Scan for the cell matching the given text and deliver its (X, Y) coordinate at center. 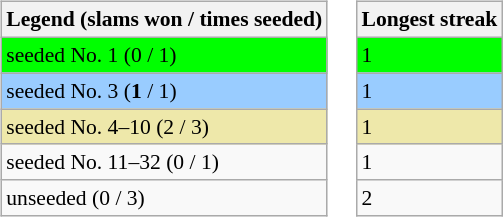
2 (429, 198)
seeded No. 11–32 (0 / 1) (164, 162)
seeded No. 3 (1 / 1) (164, 91)
seeded No. 4–10 (2 / 3) (164, 127)
Legend (slams won / times seeded) (164, 20)
seeded No. 1 (0 / 1) (164, 55)
unseeded (0 / 3) (164, 198)
Longest streak (429, 20)
